Return [x, y] of the center of cell containing provided text 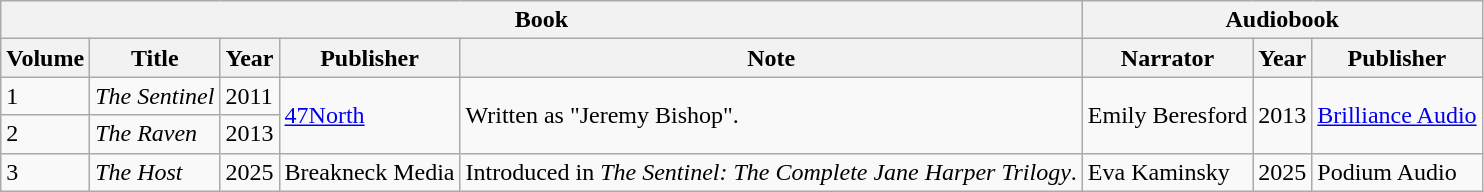
The Raven [155, 134]
Narrator [1167, 58]
The Sentinel [155, 96]
Brilliance Audio [1397, 115]
The Host [155, 172]
Introduced in The Sentinel: The Complete Jane Harper Trilogy. [771, 172]
Audiobook [1282, 20]
Written as "Jeremy Bishop". [771, 115]
Volume [46, 58]
3 [46, 172]
1 [46, 96]
47North [370, 115]
Title [155, 58]
Eva Kaminsky [1167, 172]
Book [542, 20]
Emily Beresford [1167, 115]
2011 [250, 96]
Breakneck Media [370, 172]
2 [46, 134]
Podium Audio [1397, 172]
Note [771, 58]
